Pinpoint the cell where the given text exists, returning its [x, y] midpoint coordinate. 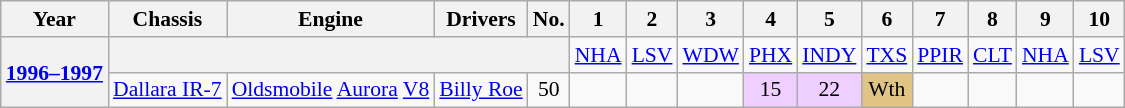
2 [652, 19]
4 [770, 19]
Drivers [480, 19]
8 [992, 19]
1 [598, 19]
WDW [710, 55]
15 [770, 90]
5 [829, 19]
PHX [770, 55]
Oldsmobile Aurora V8 [331, 90]
3 [710, 19]
50 [549, 90]
Wth [886, 90]
6 [886, 19]
22 [829, 90]
Year [54, 19]
Engine [331, 19]
No. [549, 19]
7 [940, 19]
10 [1100, 19]
1996–1997 [54, 72]
CLT [992, 55]
INDY [829, 55]
Dallara IR-7 [168, 90]
Billy Roe [480, 90]
9 [1046, 19]
Chassis [168, 19]
TXS [886, 55]
PPIR [940, 55]
